For the text-containing cell, return its midpoint in [X, Y] coordinate format. 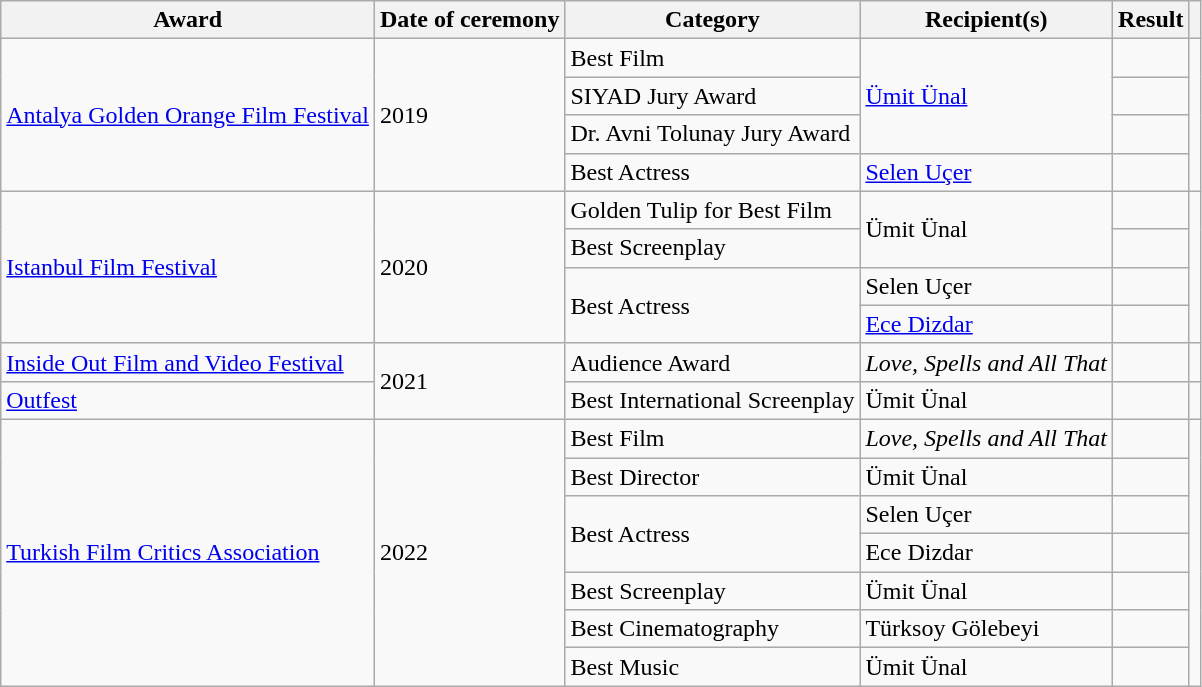
Best International Screenplay [712, 400]
Antalya Golden Orange Film Festival [188, 115]
Best Cinematography [712, 629]
Best Director [712, 477]
Outfest [188, 400]
Golden Tulip for Best Film [712, 210]
2021 [470, 381]
SIYAD Jury Award [712, 96]
Inside Out Film and Video Festival [188, 362]
Date of ceremony [470, 20]
Audience Award [712, 362]
Turkish Film Critics Association [188, 552]
Best Music [712, 667]
Istanbul Film Festival [188, 267]
Türksoy Gölebeyi [986, 629]
Category [712, 20]
2020 [470, 267]
Recipient(s) [986, 20]
2019 [470, 115]
Award [188, 20]
Dr. Avni Tolunay Jury Award [712, 134]
Result [1151, 20]
2022 [470, 552]
